Extract the [x, y] coordinate from the center of the cell holding the provided text.  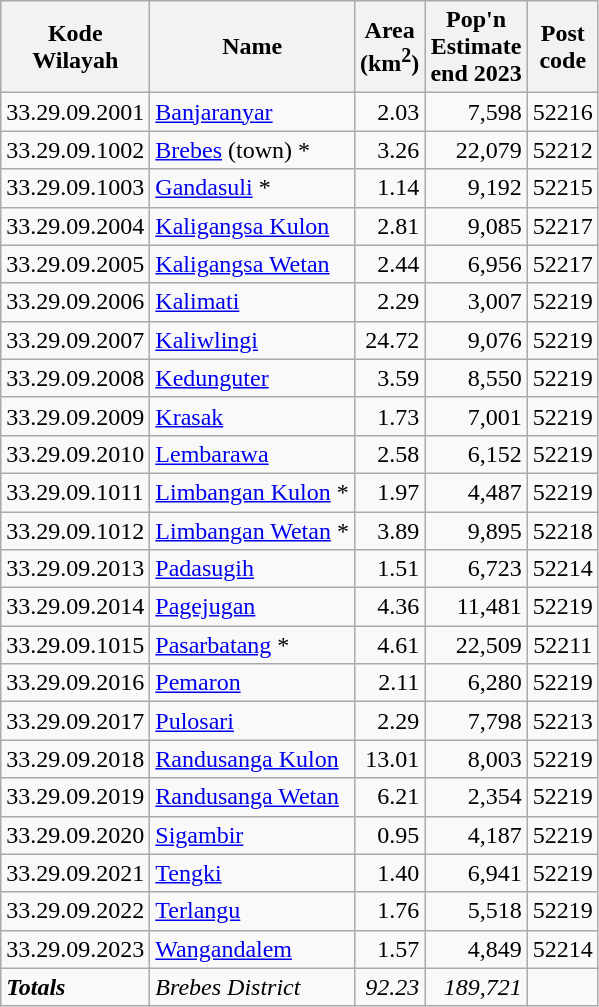
1.57 [389, 949]
3.89 [389, 531]
Lembarawa [252, 454]
Banjaranyar [252, 112]
24.72 [389, 340]
52218 [562, 531]
1.40 [389, 873]
Brebes (town) * [252, 150]
33.29.09.2009 [76, 416]
33.29.09.2010 [76, 454]
52211 [562, 645]
Limbangan Kulon * [252, 492]
Kaligangsa Kulon [252, 226]
189,721 [476, 987]
7,001 [476, 416]
33.29.09.2022 [76, 911]
33.29.09.2016 [76, 683]
22,079 [476, 150]
33.29.09.2014 [76, 607]
33.29.09.2013 [76, 569]
5,518 [476, 911]
52215 [562, 188]
Area (km2) [389, 47]
1.97 [389, 492]
6,723 [476, 569]
33.29.09.1015 [76, 645]
8,550 [476, 378]
Randusanga Kulon [252, 759]
33.29.09.1012 [76, 531]
33.29.09.1003 [76, 188]
Padasugih [252, 569]
Krasak [252, 416]
Kaliwlingi [252, 340]
2.81 [389, 226]
Pagejugan [252, 607]
33.29.09.2019 [76, 797]
4.36 [389, 607]
7,598 [476, 112]
9,895 [476, 531]
9,085 [476, 226]
52216 [562, 112]
0.95 [389, 835]
Pop'n Estimateend 2023 [476, 47]
33.29.09.1002 [76, 150]
6,956 [476, 264]
52212 [562, 150]
1.51 [389, 569]
Kalimati [252, 302]
33.29.09.2020 [76, 835]
52213 [562, 721]
22,509 [476, 645]
33.29.09.2006 [76, 302]
1.76 [389, 911]
4,187 [476, 835]
6.21 [389, 797]
33.29.09.2008 [76, 378]
33.29.09.2001 [76, 112]
33.29.09.2018 [76, 759]
33.29.09.2017 [76, 721]
7,798 [476, 721]
Sigambir [252, 835]
4,487 [476, 492]
Pasarbatang * [252, 645]
Brebes District [252, 987]
Tengki [252, 873]
4.61 [389, 645]
2,354 [476, 797]
4,849 [476, 949]
Terlangu [252, 911]
2.44 [389, 264]
33.29.09.1011 [76, 492]
2.11 [389, 683]
33.29.09.2007 [76, 340]
2.03 [389, 112]
1.14 [389, 188]
Randusanga Wetan [252, 797]
9,076 [476, 340]
8,003 [476, 759]
33.29.09.2021 [76, 873]
1.73 [389, 416]
Limbangan Wetan * [252, 531]
3,007 [476, 302]
KodeWilayah [76, 47]
Pulosari [252, 721]
6,152 [476, 454]
33.29.09.2004 [76, 226]
3.26 [389, 150]
Wangandalem [252, 949]
3.59 [389, 378]
33.29.09.2005 [76, 264]
Gandasuli * [252, 188]
6,280 [476, 683]
Kedunguter [252, 378]
6,941 [476, 873]
Kaligangsa Wetan [252, 264]
Postcode [562, 47]
33.29.09.2023 [76, 949]
Pemaron [252, 683]
13.01 [389, 759]
Name [252, 47]
2.58 [389, 454]
11,481 [476, 607]
92.23 [389, 987]
Totals [76, 987]
9,192 [476, 188]
